From the cell containing the given text, extract its center point as [x, y] coordinate. 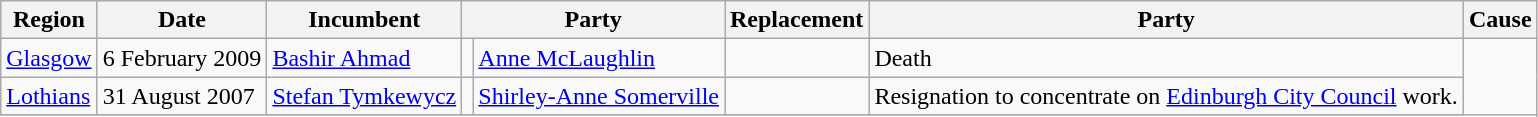
Region [49, 20]
Replacement [796, 20]
6 February 2009 [182, 58]
Glasgow [49, 58]
Lothians [49, 96]
Shirley-Anne Somerville [599, 96]
Bashir Ahmad [364, 58]
Death [1166, 58]
Resignation to concentrate on Edinburgh City Council work. [1166, 96]
Cause [1500, 20]
31 August 2007 [182, 96]
Stefan Tymkewycz [364, 96]
Incumbent [364, 20]
Date [182, 20]
Anne McLaughlin [599, 58]
